Return [X, Y] of the center of cell containing provided text 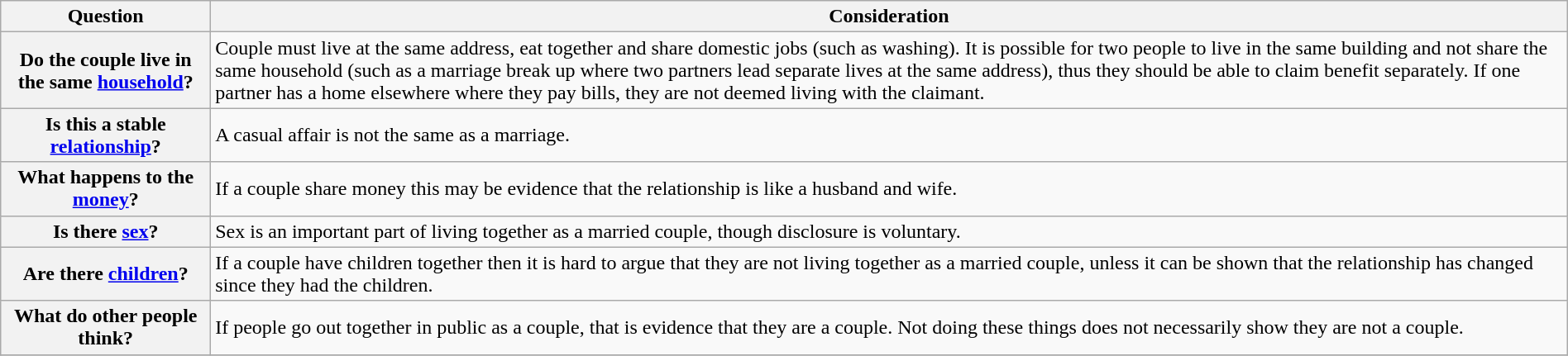
What do other people think? [106, 327]
What happens to the money? [106, 188]
Question [106, 17]
Consideration [890, 17]
If a couple share money this may be evidence that the relationship is like a husband and wife. [890, 188]
Are there children? [106, 274]
Sex is an important part of living together as a married couple, though disclosure is voluntary. [890, 231]
Is there sex? [106, 231]
Do the couple live in the same household? [106, 70]
A casual affair is not the same as a marriage. [890, 135]
Is this a stable relationship? [106, 135]
